Determine the [x, y] coordinate at the center of the cell enclosing the given text.  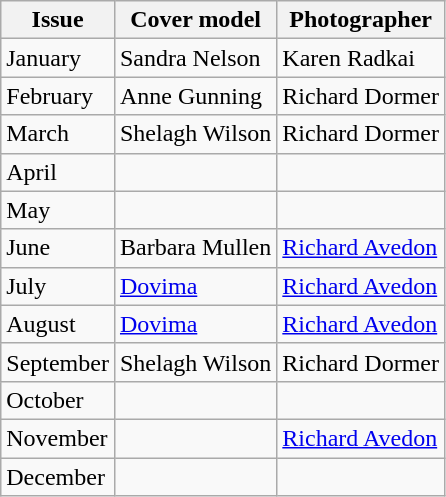
Cover model [195, 20]
March [58, 134]
July [58, 286]
Sandra Nelson [195, 58]
May [58, 210]
February [58, 96]
Anne Gunning [195, 96]
Photographer [361, 20]
October [58, 400]
April [58, 172]
January [58, 58]
Karen Radkai [361, 58]
Barbara Mullen [195, 248]
November [58, 438]
September [58, 362]
December [58, 477]
August [58, 324]
Issue [58, 20]
June [58, 248]
